Return the (X, Y) coordinate for the center point of the cell that contains the specified text.  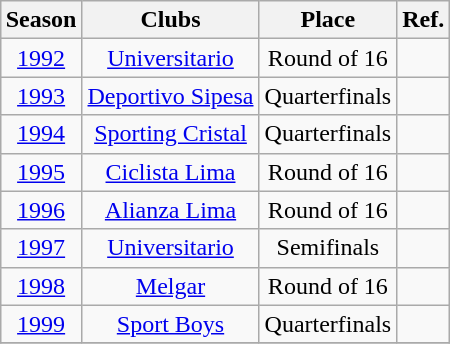
1994 (41, 134)
1993 (41, 96)
Alianza Lima (170, 210)
Place (328, 20)
Deportivo Sipesa (170, 96)
1996 (41, 210)
Ciclista Lima (170, 172)
Season (41, 20)
Melgar (170, 286)
Sport Boys (170, 324)
Clubs (170, 20)
Sporting Cristal (170, 134)
Ref. (424, 20)
Semifinals (328, 248)
1992 (41, 58)
1995 (41, 172)
1998 (41, 286)
1997 (41, 248)
1999 (41, 324)
